Return the [x, y] coordinate for the center point of the cell that contains the specified text.  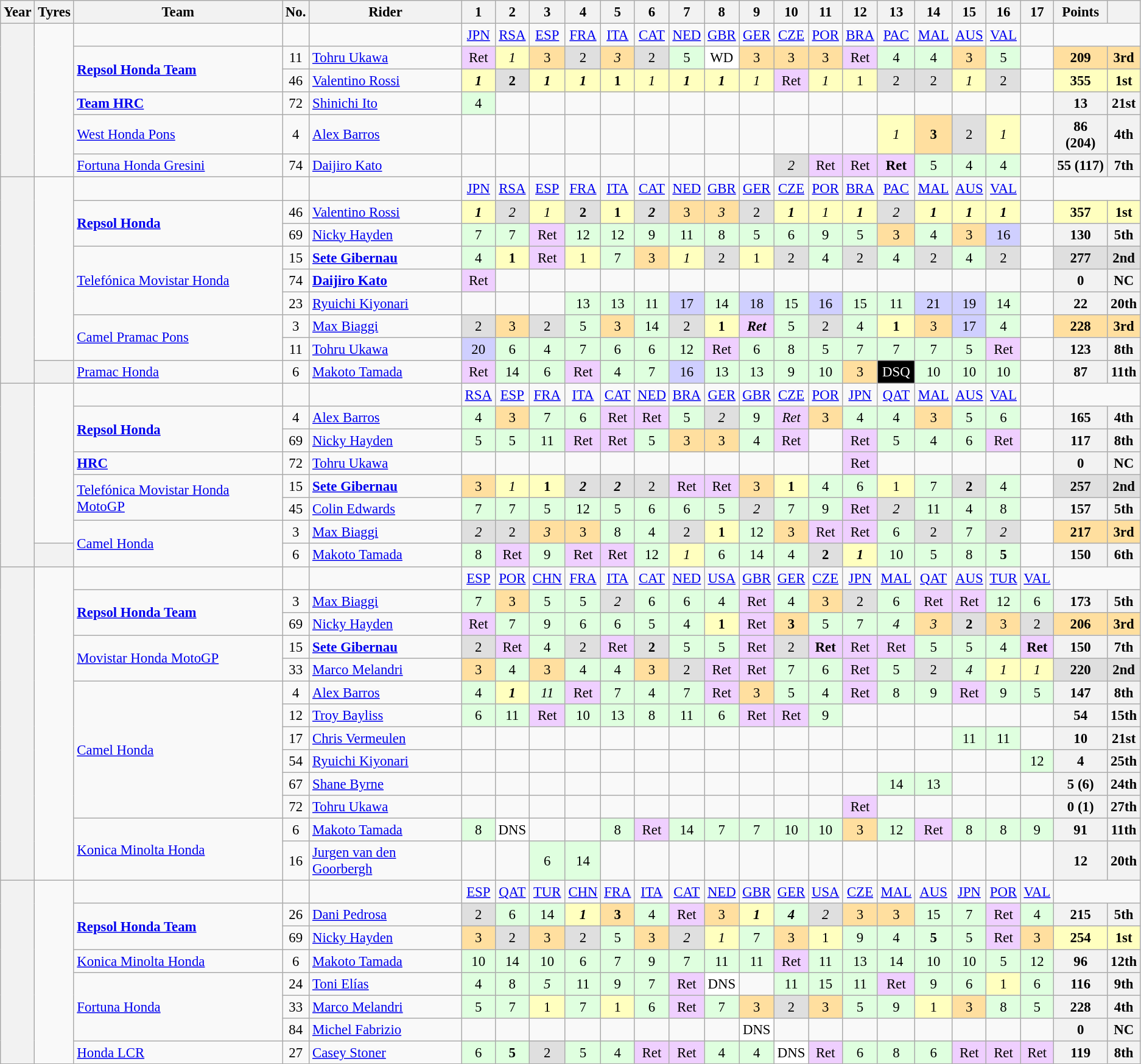
257 [1081, 487]
220 [1081, 670]
130 [1081, 234]
119 [1081, 1052]
27 [296, 1052]
217 [1081, 532]
5 (6) [1081, 784]
24 [296, 984]
Chris Vermeulen [386, 738]
24th [1124, 784]
84 [296, 1029]
87 [1081, 372]
23 [296, 303]
Team HRC [178, 104]
DSQ [896, 372]
215 [1081, 915]
86 (204) [1081, 135]
27th [1124, 807]
Team [178, 12]
Dani Pedrosa [386, 915]
15th [1124, 716]
Michel Fabrizio [386, 1029]
45 [296, 509]
Points [1081, 12]
No. [296, 12]
355 [1081, 81]
357 [1081, 212]
West Honda Pons [178, 135]
165 [1081, 418]
Shinichi Ito [386, 104]
91 [1081, 830]
WD [722, 58]
117 [1081, 441]
123 [1081, 349]
Troy Bayliss [386, 716]
12th [1124, 961]
Honda LCR [178, 1052]
20 [479, 349]
254 [1081, 938]
Jurgen van den Goorbergh [386, 861]
Telefónica Movistar Honda MotoGP [178, 498]
173 [1081, 601]
22 [1081, 303]
96 [1081, 961]
Toni Elías [386, 984]
Pramac Honda [178, 372]
67 [296, 784]
Camel Pramac Pons [178, 337]
209 [1081, 58]
157 [1081, 509]
6th [1124, 555]
Rider [386, 12]
Colin Edwards [386, 509]
Telefónica Movistar Honda [178, 280]
9th [1124, 984]
147 [1081, 692]
21 [934, 303]
206 [1081, 624]
116 [1081, 984]
18 [756, 303]
Casey Stoner [386, 1052]
Tyres [54, 12]
Shane Byrne [386, 784]
26 [296, 915]
55 (117) [1081, 166]
Year [18, 12]
Fortuna Honda [178, 1006]
0 (1) [1081, 807]
HRC [178, 463]
19 [969, 303]
Fortuna Honda Gresini [178, 166]
25th [1124, 761]
277 [1081, 258]
Movistar Honda MotoGP [178, 658]
